Search for the cell housing the specified text and yield its (x, y) center coordinate. 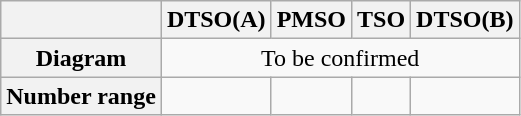
DTSO(A) (216, 20)
DTSO(B) (465, 20)
Number range (82, 96)
PMSO (311, 20)
TSO (380, 20)
Diagram (82, 58)
To be confirmed (340, 58)
